Return the [X, Y] coordinate for the center point of the cell that contains the specified text.  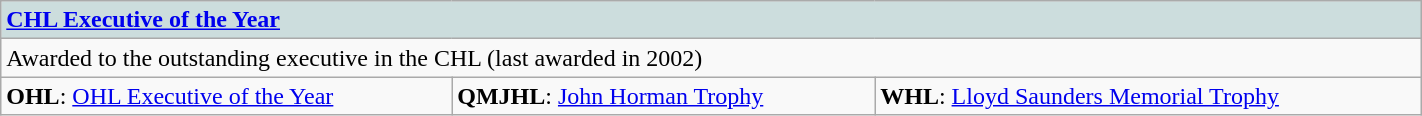
QMJHL: John Horman Trophy [664, 96]
WHL: Lloyd Saunders Memorial Trophy [1148, 96]
OHL: OHL Executive of the Year [226, 96]
Awarded to the outstanding executive in the CHL (last awarded in 2002) [711, 58]
CHL Executive of the Year [711, 20]
